Output the [X, Y] coordinate of the center of the cell containing the given text.  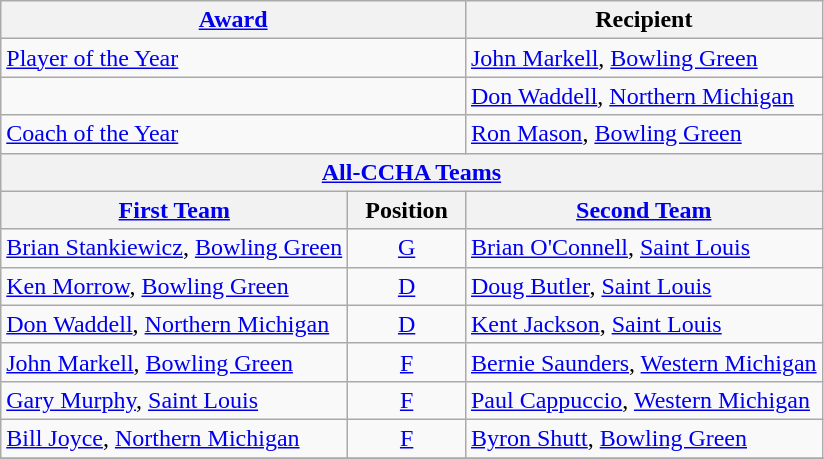
Recipient [644, 20]
Byron Shutt, Bowling Green [644, 438]
All-CCHA Teams [412, 172]
G [407, 248]
Second Team [644, 210]
Bernie Saunders, Western Michigan [644, 362]
Paul Cappuccio, Western Michigan [644, 400]
Ken Morrow, Bowling Green [174, 286]
Gary Murphy, Saint Louis [174, 400]
Kent Jackson, Saint Louis [644, 324]
Brian Stankiewicz, Bowling Green [174, 248]
Position [407, 210]
Bill Joyce, Northern Michigan [174, 438]
Brian O'Connell, Saint Louis [644, 248]
Player of the Year [234, 58]
Coach of the Year [234, 134]
Doug Butler, Saint Louis [644, 286]
Award [234, 20]
Ron Mason, Bowling Green [644, 134]
First Team [174, 210]
